Capture the cell that displays the provided text and extract its (x, y) central coordinate. 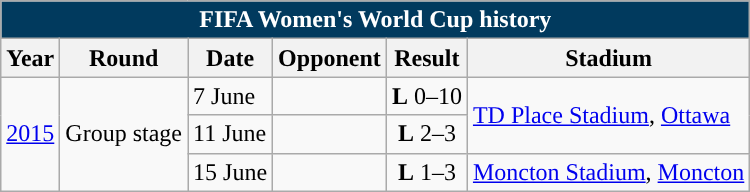
Stadium (608, 58)
2015 (30, 134)
11 June (230, 134)
TD Place Stadium, Ottawa (608, 115)
Moncton Stadium, Moncton (608, 172)
Date (230, 58)
7 June (230, 96)
L 0–10 (426, 96)
L 2–3 (426, 134)
Result (426, 58)
FIFA Women's World Cup history (376, 20)
15 June (230, 172)
L 1–3 (426, 172)
Round (124, 58)
Year (30, 58)
Group stage (124, 134)
Opponent (330, 58)
